Capture the cell that displays the provided text and extract its [X, Y] central coordinate. 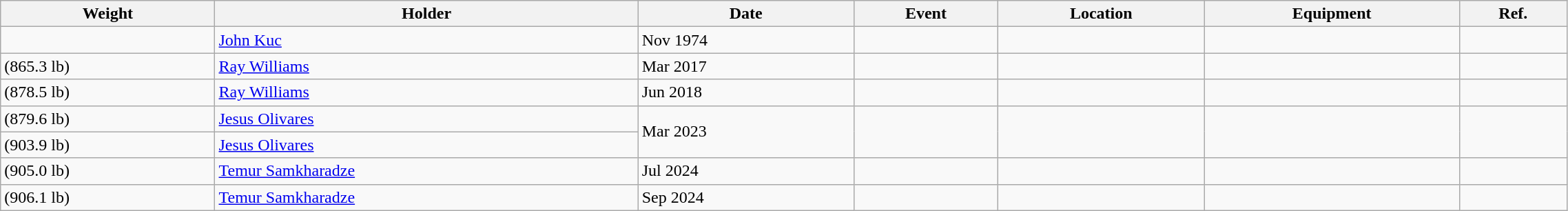
Equipment [1332, 14]
Date [745, 14]
Jun 2018 [745, 92]
(906.1 lb) [107, 197]
Mar 2017 [745, 66]
Location [1101, 14]
Sep 2024 [745, 197]
John Kuc [426, 40]
Weight [107, 14]
Ref. [1513, 14]
(903.9 lb) [107, 145]
Nov 1974 [745, 40]
Mar 2023 [745, 132]
(905.0 lb) [107, 171]
Event [926, 14]
(865.3 lb) [107, 66]
(879.6 lb) [107, 119]
Jul 2024 [745, 171]
Holder [426, 14]
(878.5 lb) [107, 92]
